From the cell containing the given text, extract its center point as [X, Y] coordinate. 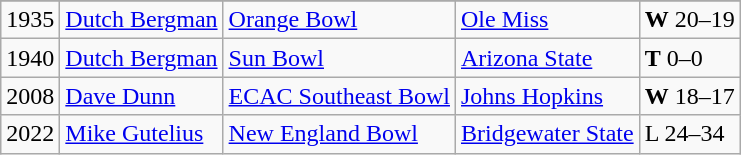
W 20–19 [690, 20]
Bridgewater State [547, 134]
New England Bowl [339, 134]
Arizona State [547, 58]
1940 [30, 58]
L 24–34 [690, 134]
Johns Hopkins [547, 96]
Ole Miss [547, 20]
1935 [30, 20]
Mike Gutelius [142, 134]
ECAC Southeast Bowl [339, 96]
2022 [30, 134]
Sun Bowl [339, 58]
T 0–0 [690, 58]
W 18–17 [690, 96]
2008 [30, 96]
Orange Bowl [339, 20]
Dave Dunn [142, 96]
